Search for the cell housing the specified text and yield its (X, Y) center coordinate. 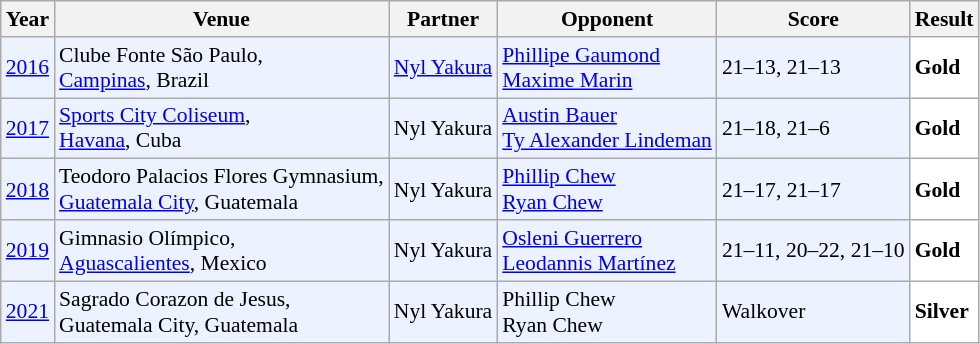
Sports City Coliseum,Havana, Cuba (222, 128)
21–18, 21–6 (814, 128)
Osleni Guerrero Leodannis Martínez (607, 250)
2021 (28, 312)
Year (28, 19)
Teodoro Palacios Flores Gymnasium,Guatemala City, Guatemala (222, 190)
2017 (28, 128)
Sagrado Corazon de Jesus,Guatemala City, Guatemala (222, 312)
2016 (28, 68)
Gimnasio Olímpico,Aguascalientes, Mexico (222, 250)
Venue (222, 19)
Opponent (607, 19)
Result (944, 19)
Score (814, 19)
Austin Bauer Ty Alexander Lindeman (607, 128)
21–17, 21–17 (814, 190)
21–13, 21–13 (814, 68)
2018 (28, 190)
Silver (944, 312)
Partner (443, 19)
Walkover (814, 312)
2019 (28, 250)
21–11, 20–22, 21–10 (814, 250)
Phillipe Gaumond Maxime Marin (607, 68)
Clube Fonte São Paulo,Campinas, Brazil (222, 68)
